Find where the given text appears and provide that cell's center as (X, Y) coordinate. 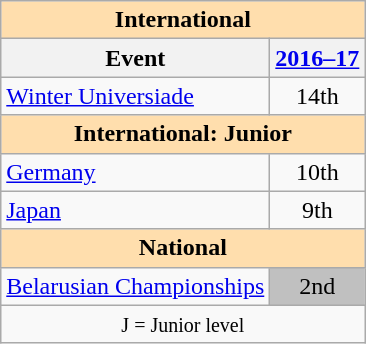
10th (318, 172)
International (183, 20)
Winter Universiade (136, 96)
Belarusian Championships (136, 286)
9th (318, 210)
National (183, 248)
2016–17 (318, 58)
International: Junior (183, 134)
Germany (136, 172)
Japan (136, 210)
14th (318, 96)
J = Junior level (183, 324)
Event (136, 58)
2nd (318, 286)
